Find where the given text appears and provide that cell's center as (X, Y) coordinate. 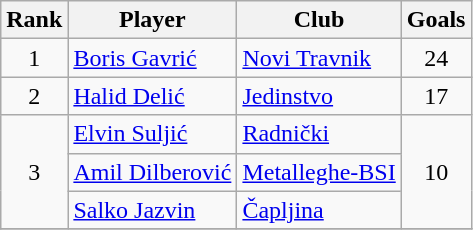
Halid Delić (152, 96)
Boris Gavrić (152, 58)
Elvin Suljić (152, 134)
1 (34, 58)
Jedinstvo (319, 96)
Club (319, 20)
Metalleghe-BSI (319, 172)
17 (436, 96)
Radnički (319, 134)
3 (34, 172)
Goals (436, 20)
Player (152, 20)
Amil Dilberović (152, 172)
Čapljina (319, 210)
Salko Jazvin (152, 210)
Novi Travnik (319, 58)
2 (34, 96)
10 (436, 172)
24 (436, 58)
Rank (34, 20)
